Search for the cell housing the specified text and yield its (X, Y) center coordinate. 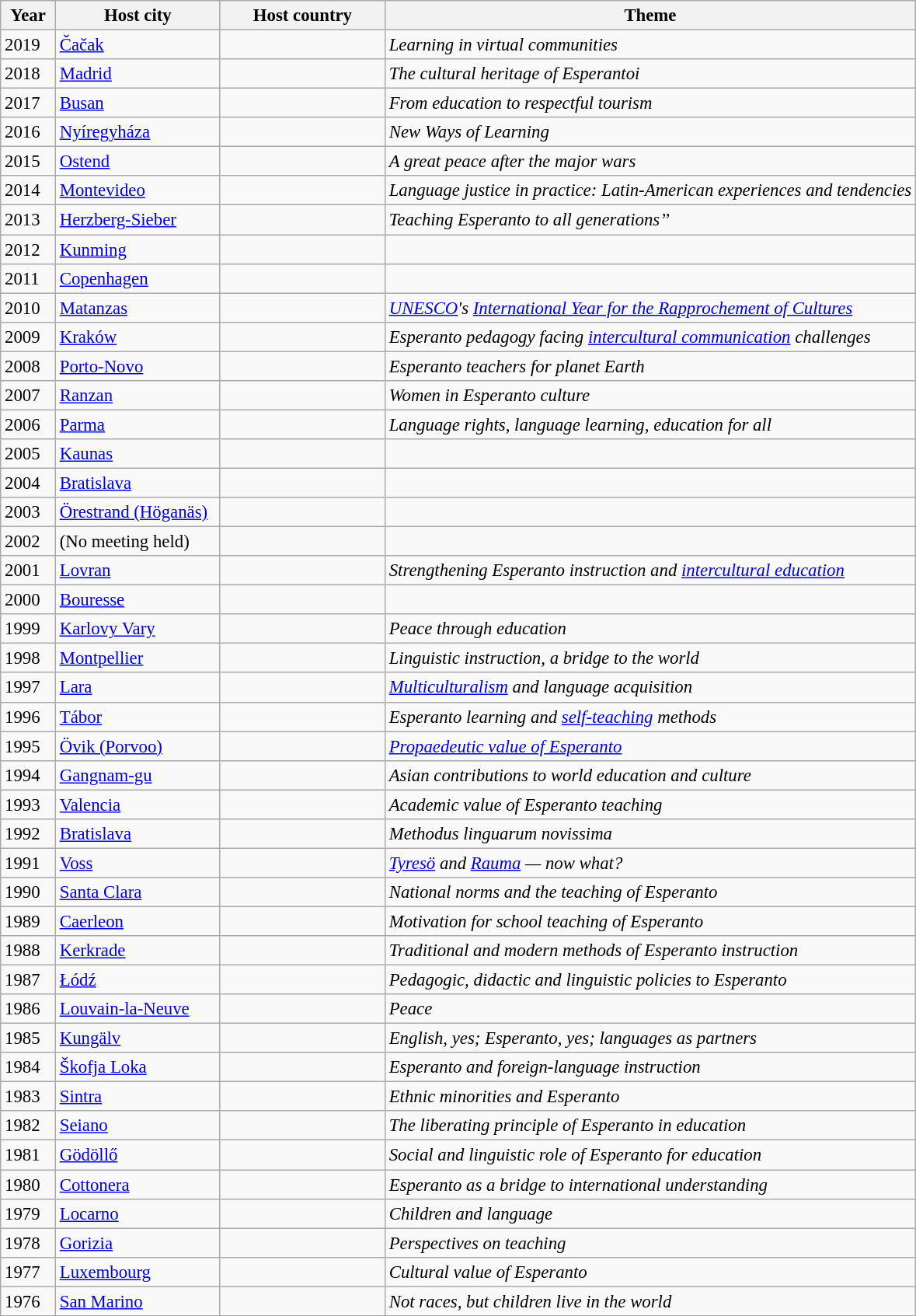
Asian contributions to world education and culture (650, 775)
Madrid (138, 74)
1998 (28, 658)
Language justice in practice: Latin-American experiences and tendencies (650, 190)
Kunming (138, 250)
1984 (28, 1067)
Sintra (138, 1097)
Kerkrade (138, 951)
Kraków (138, 337)
A great peace after the major wars (650, 162)
Santa Clara (138, 892)
Language rights, language learning, education for all (650, 424)
Linguistic instruction, a bridge to the world (650, 658)
Perspectives on teaching (650, 1243)
New Ways of Learning (650, 132)
Locarno (138, 1213)
Strengthening Esperanto instruction and intercultural education (650, 571)
Busan (138, 103)
1977 (28, 1272)
Children and language (650, 1213)
1985 (28, 1038)
UNESCO's International Year for the Rapprochement of Cultures (650, 308)
Valencia (138, 805)
2012 (28, 250)
Lovran (138, 571)
Louvain-la-Neuve (138, 1009)
Škofja Loka (138, 1067)
2016 (28, 132)
Ethnic minorities and Esperanto (650, 1097)
Bouresse (138, 600)
English, yes; Esperanto, yes; languages as partners (650, 1038)
2013 (28, 220)
1976 (28, 1301)
1993 (28, 805)
Teaching Esperanto to all generations’’ (650, 220)
2010 (28, 308)
Övik (Porvoo) (138, 746)
National norms and the teaching of Esperanto (650, 892)
1986 (28, 1009)
Čačak (138, 45)
2011 (28, 278)
Year (28, 16)
Esperanto teachers for planet Earth (650, 366)
Esperanto and foreign-language instruction (650, 1067)
Tábor (138, 717)
Peace through education (650, 629)
1994 (28, 775)
2018 (28, 74)
Not races, but children live in the world (650, 1301)
Esperanto learning and self-teaching methods (650, 717)
1981 (28, 1155)
2002 (28, 542)
Łódź (138, 980)
Pedagogic, didactic and linguistic policies to Esperanto (650, 980)
2008 (28, 366)
Tyresö and Rauma — now what? (650, 863)
Matanzas (138, 308)
1980 (28, 1185)
The liberating principle of Esperanto in education (650, 1126)
2015 (28, 162)
1982 (28, 1126)
Copenhagen (138, 278)
2017 (28, 103)
Gödöllő (138, 1155)
Cultural value of Esperanto (650, 1272)
From education to respectful tourism (650, 103)
Peace (650, 1009)
Gangnam-gu (138, 775)
Social and linguistic role of Esperanto for education (650, 1155)
Ranzan (138, 396)
Seiano (138, 1126)
Gorizia (138, 1243)
Academic value of Esperanto teaching (650, 805)
Montpellier (138, 658)
Parma (138, 424)
1992 (28, 834)
Esperanto as a bridge to international understanding (650, 1185)
Multiculturalism and language acquisition (650, 688)
Learning in virtual communities (650, 45)
2003 (28, 512)
Cottonera (138, 1185)
1999 (28, 629)
Lara (138, 688)
Propaedeutic value of Esperanto (650, 746)
Host country (302, 16)
Montevideo (138, 190)
1978 (28, 1243)
2006 (28, 424)
1990 (28, 892)
1979 (28, 1213)
1996 (28, 717)
1997 (28, 688)
Örestrand (Höganäs) (138, 512)
2005 (28, 454)
Kungälv (138, 1038)
2007 (28, 396)
1987 (28, 980)
1988 (28, 951)
1991 (28, 863)
1995 (28, 746)
Ostend (138, 162)
Methodus linguarum novissima (650, 834)
2019 (28, 45)
Women in Esperanto culture (650, 396)
Nyíregyháza (138, 132)
Caerleon (138, 921)
Traditional and modern methods of Esperanto instruction (650, 951)
Porto-Novo (138, 366)
Motivation for school teaching of Esperanto (650, 921)
1983 (28, 1097)
2014 (28, 190)
Herzberg-Sieber (138, 220)
2004 (28, 483)
Host city (138, 16)
2009 (28, 337)
Kaunas (138, 454)
Karlovy Vary (138, 629)
Theme (650, 16)
San Marino (138, 1301)
Voss (138, 863)
2001 (28, 571)
2000 (28, 600)
(No meeting held) (138, 542)
Luxembourg (138, 1272)
1989 (28, 921)
Esperanto pedagogy facing intercultural communication challenges (650, 337)
The cultural heritage of Esperantoi (650, 74)
